Capture the cell that displays the provided text and extract its (x, y) central coordinate. 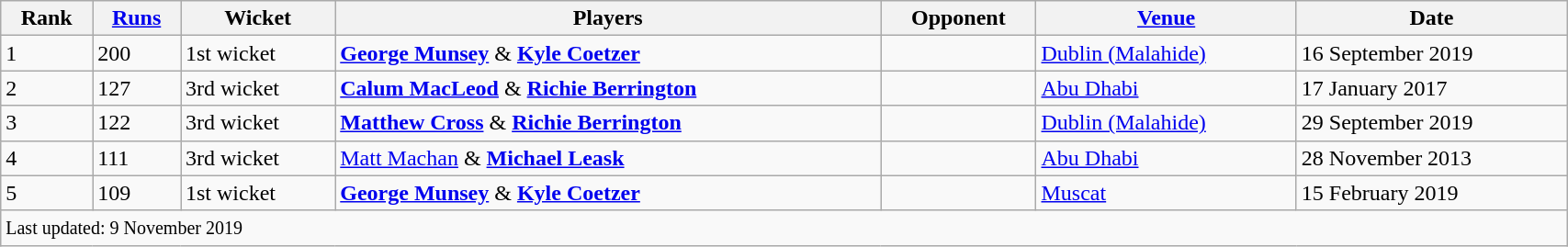
Rank (47, 18)
29 September 2019 (1431, 123)
Matt Machan & Michael Leask (608, 158)
111 (137, 158)
5 (47, 193)
1 (47, 53)
Runs (137, 18)
Venue (1167, 18)
Players (608, 18)
Calum MacLeod & Richie Berrington (608, 88)
17 January 2017 (1431, 88)
28 November 2013 (1431, 158)
122 (137, 123)
4 (47, 158)
Wicket (257, 18)
Date (1431, 18)
2 (47, 88)
Last updated: 9 November 2019 (784, 228)
109 (137, 193)
3 (47, 123)
16 September 2019 (1431, 53)
15 February 2019 (1431, 193)
127 (137, 88)
Matthew Cross & Richie Berrington (608, 123)
Opponent (959, 18)
Muscat (1167, 193)
200 (137, 53)
